Search for the cell housing the specified text and yield its (X, Y) center coordinate. 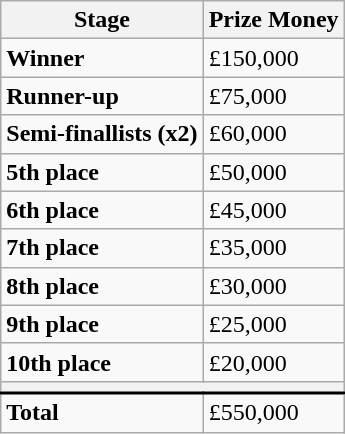
6th place (102, 210)
8th place (102, 286)
£150,000 (274, 58)
£75,000 (274, 96)
£50,000 (274, 172)
Total (102, 412)
10th place (102, 362)
£45,000 (274, 210)
Runner-up (102, 96)
Stage (102, 20)
£550,000 (274, 412)
9th place (102, 324)
£35,000 (274, 248)
£30,000 (274, 286)
Winner (102, 58)
Semi-finallists (x2) (102, 134)
7th place (102, 248)
£60,000 (274, 134)
5th place (102, 172)
£20,000 (274, 362)
Prize Money (274, 20)
£25,000 (274, 324)
